Provide the [x, y] coordinate of the cell's center where the given text is located.  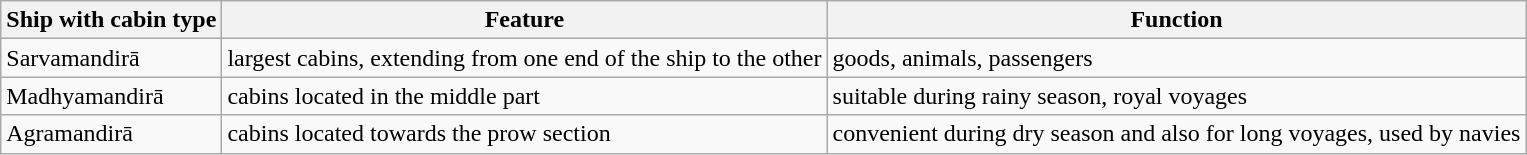
convenient during dry season and also for long voyages, used by navies [1176, 134]
Ship with cabin type [112, 20]
suitable during rainy season, royal voyages [1176, 96]
cabins located towards the prow section [524, 134]
goods, animals, passengers [1176, 58]
Agramandirā [112, 134]
Feature [524, 20]
cabins located in the middle part [524, 96]
largest cabins, extending from one end of the ship to the other [524, 58]
Function [1176, 20]
Madhyamandirā [112, 96]
Sarvamandirā [112, 58]
